Search for the cell housing the specified text and yield its (X, Y) center coordinate. 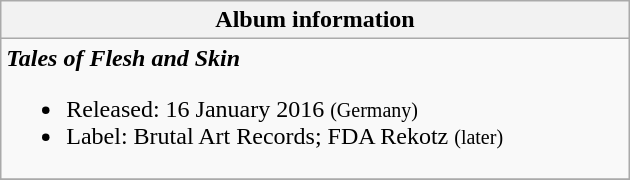
Album information (315, 20)
Tales of Flesh and SkinReleased: 16 January 2016 (Germany)Label: Brutal Art Records; FDA Rekotz (later) (315, 109)
